Provide the (X, Y) coordinate of the cell's center where the given text is located.  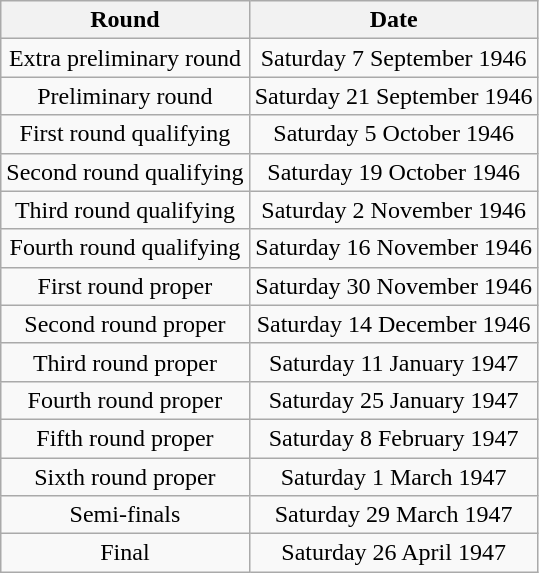
First round qualifying (125, 134)
Saturday 7 September 1946 (394, 58)
Semi-finals (125, 515)
Saturday 5 October 1946 (394, 134)
Preliminary round (125, 96)
Fourth round qualifying (125, 248)
Saturday 25 January 1947 (394, 400)
Saturday 30 November 1946 (394, 286)
Fifth round proper (125, 438)
Third round proper (125, 362)
Saturday 21 September 1946 (394, 96)
Date (394, 20)
Third round qualifying (125, 210)
Extra preliminary round (125, 58)
Saturday 26 April 1947 (394, 553)
Saturday 2 November 1946 (394, 210)
Fourth round proper (125, 400)
Saturday 8 February 1947 (394, 438)
Saturday 11 January 1947 (394, 362)
Second round proper (125, 324)
Round (125, 20)
Sixth round proper (125, 477)
First round proper (125, 286)
Saturday 16 November 1946 (394, 248)
Saturday 14 December 1946 (394, 324)
Final (125, 553)
Saturday 1 March 1947 (394, 477)
Saturday 29 March 1947 (394, 515)
Saturday 19 October 1946 (394, 172)
Second round qualifying (125, 172)
